Locate the cell with the specified text and output its (X, Y) center coordinate. 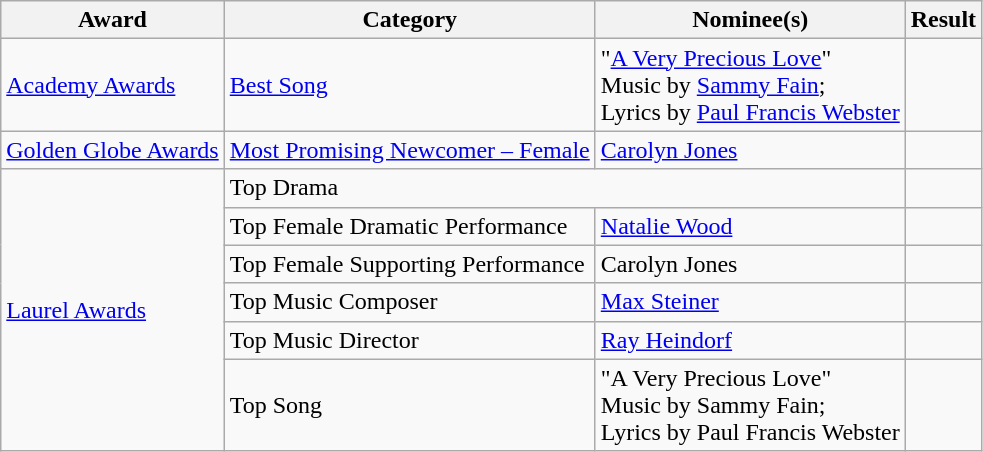
Golden Globe Awards (113, 150)
Top Female Dramatic Performance (410, 226)
Most Promising Newcomer – Female (410, 150)
Ray Heindorf (750, 340)
Top Song (410, 405)
Best Song (410, 85)
Natalie Wood (750, 226)
Top Drama (564, 188)
Nominee(s) (750, 20)
Top Music Composer (410, 302)
Category (410, 20)
Laurel Awards (113, 310)
Result (943, 20)
Academy Awards (113, 85)
Max Steiner (750, 302)
Award (113, 20)
Top Music Director (410, 340)
Top Female Supporting Performance (410, 264)
